Extract the (x, y) coordinate from the center of the cell holding the provided text.  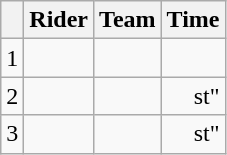
Team (128, 20)
1 (12, 58)
Time (193, 20)
3 (12, 134)
Rider (59, 20)
2 (12, 96)
